Capture the cell that displays the provided text and extract its [X, Y] central coordinate. 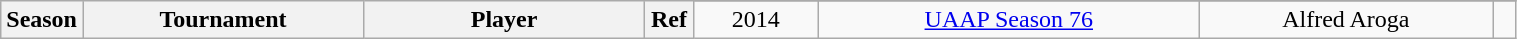
Ref [670, 20]
2014 [756, 20]
Tournament [222, 20]
Alfred Aroga [1346, 20]
UAAP Season 76 [1008, 20]
Player [504, 20]
Season [42, 20]
